Locate the cell with the specified text and output its (X, Y) center coordinate. 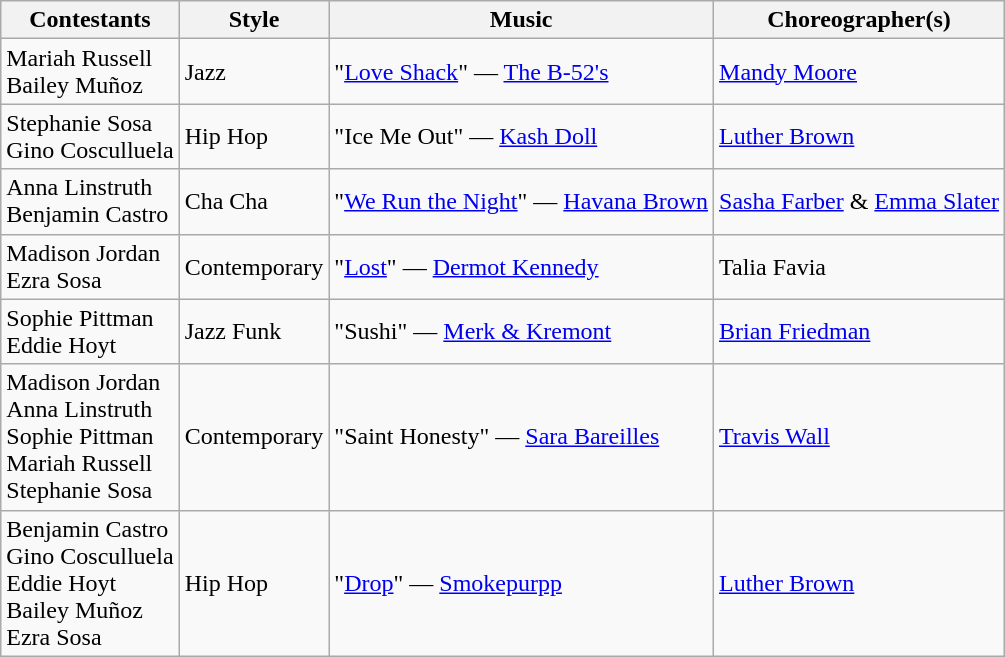
Brian Friedman (860, 332)
"Saint Honesty" — Sara Bareilles (522, 437)
Sophie PittmanEddie Hoyt (90, 332)
Sasha Farber & Emma Slater (860, 202)
Talia Favia (860, 266)
"Love Shack" — The B-52's (522, 72)
Jazz Funk (254, 332)
"Drop" — Smokepurpp (522, 583)
Travis Wall (860, 437)
Jazz (254, 72)
Contestants (90, 20)
Mariah RussellBailey Muñoz (90, 72)
"Ice Me Out" — Kash Doll (522, 136)
Music (522, 20)
Madison JordanEzra Sosa (90, 266)
Cha Cha (254, 202)
"We Run the Night" — Havana Brown (522, 202)
Mandy Moore (860, 72)
"Lost" — Dermot Kennedy (522, 266)
Style (254, 20)
Stephanie SosaGino Cosculluela (90, 136)
Benjamin CastroGino CosculluelaEddie HoytBailey MuñozEzra Sosa (90, 583)
Choreographer(s) (860, 20)
Madison JordanAnna LinstruthSophie PittmanMariah RussellStephanie Sosa (90, 437)
Anna LinstruthBenjamin Castro (90, 202)
"Sushi" — Merk & Kremont (522, 332)
